Search for the cell housing the specified text and yield its [x, y] center coordinate. 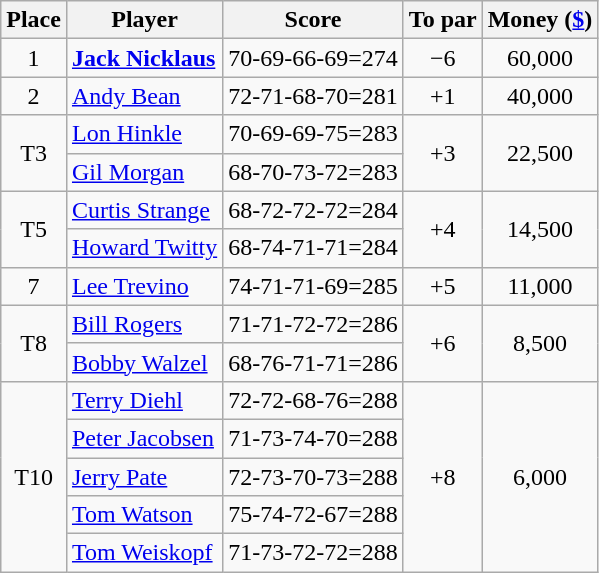
11,000 [540, 286]
22,500 [540, 153]
60,000 [540, 58]
+1 [442, 96]
Score [314, 20]
Jerry Pate [144, 477]
71-73-74-70=288 [314, 438]
+3 [442, 153]
Place [34, 20]
1 [34, 58]
+8 [442, 476]
72-71-68-70=281 [314, 96]
Peter Jacobsen [144, 438]
Money ($) [540, 20]
2 [34, 96]
72-73-70-73=288 [314, 477]
Bill Rogers [144, 324]
70-69-66-69=274 [314, 58]
Lee Trevino [144, 286]
40,000 [540, 96]
71-73-72-72=288 [314, 553]
7 [34, 286]
8,500 [540, 343]
Gil Morgan [144, 172]
Tom Watson [144, 515]
6,000 [540, 476]
71-71-72-72=286 [314, 324]
To par [442, 20]
Lon Hinkle [144, 134]
72-72-68-76=288 [314, 400]
Tom Weiskopf [144, 553]
68-74-71-71=284 [314, 248]
+4 [442, 229]
T3 [34, 153]
Bobby Walzel [144, 362]
Player [144, 20]
T5 [34, 229]
68-72-72-72=284 [314, 210]
−6 [442, 58]
68-76-71-71=286 [314, 362]
74-71-71-69=285 [314, 286]
+5 [442, 286]
Howard Twitty [144, 248]
14,500 [540, 229]
Jack Nicklaus [144, 58]
Curtis Strange [144, 210]
+6 [442, 343]
Terry Diehl [144, 400]
Andy Bean [144, 96]
70-69-69-75=283 [314, 134]
68-70-73-72=283 [314, 172]
T10 [34, 476]
T8 [34, 343]
75-74-72-67=288 [314, 515]
